Return the (X, Y) coordinate for the center point of the cell that contains the specified text.  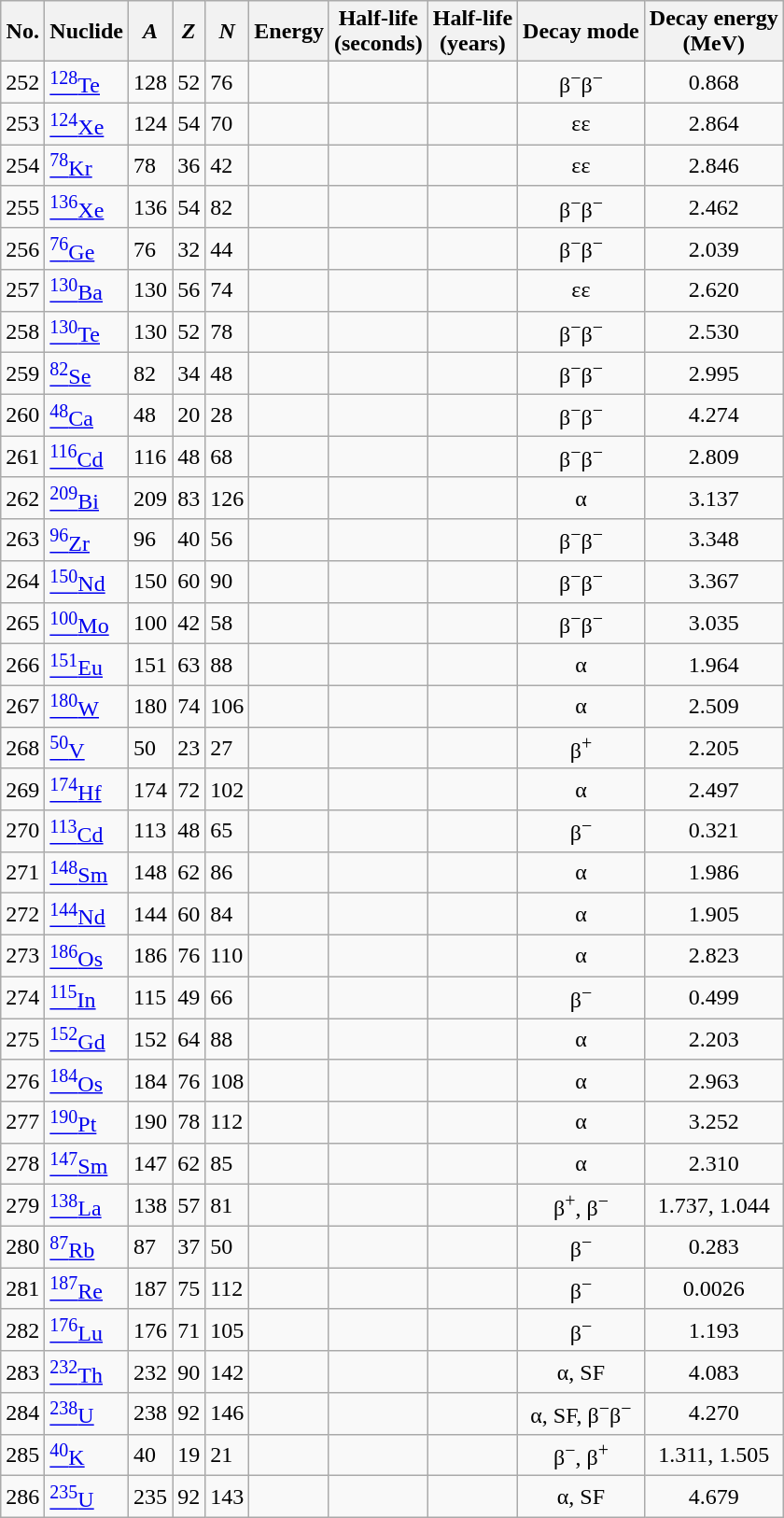
50V (87, 749)
235 (151, 1497)
144 (151, 915)
258 (22, 332)
262 (22, 499)
130Ba (87, 291)
115In (87, 997)
84 (228, 915)
36 (189, 166)
253 (22, 123)
1.737, 1.044 (713, 1206)
275 (22, 1040)
136Xe (87, 207)
130Te (87, 332)
152Gd (87, 1040)
100 (151, 624)
β+ (581, 749)
No. (22, 32)
152 (151, 1040)
190Pt (87, 1122)
0.321 (713, 831)
Nuclide (87, 32)
274 (22, 997)
4.679 (713, 1497)
264 (22, 581)
57 (189, 1206)
273 (22, 956)
128Te (87, 82)
2.846 (713, 166)
281 (22, 1288)
269 (22, 790)
148 (151, 872)
142 (228, 1372)
282 (22, 1329)
150Nd (87, 581)
96Zr (87, 540)
Energy (289, 32)
68 (228, 457)
4.274 (713, 415)
276 (22, 1081)
34 (189, 373)
148Sm (87, 872)
3.035 (713, 624)
2.039 (713, 248)
180W (87, 706)
63 (189, 665)
261 (22, 457)
143 (228, 1497)
257 (22, 291)
113 (151, 831)
151Eu (87, 665)
N (228, 32)
40K (87, 1455)
49 (189, 997)
232Th (87, 1372)
105 (228, 1329)
0.499 (713, 997)
2.530 (713, 332)
66 (228, 997)
209 (151, 499)
176 (151, 1329)
184Os (87, 1081)
21 (228, 1455)
254 (22, 166)
186 (151, 956)
85 (228, 1163)
82Se (87, 373)
190 (151, 1122)
1.905 (713, 915)
β+, β− (581, 1206)
270 (22, 831)
A (151, 32)
Z (189, 32)
277 (22, 1122)
86 (228, 872)
147Sm (87, 1163)
146 (228, 1413)
3.252 (713, 1122)
113Cd (87, 831)
2.509 (713, 706)
37 (189, 1247)
65 (228, 831)
0.0026 (713, 1288)
271 (22, 872)
2.995 (713, 373)
124Xe (87, 123)
32 (189, 248)
286 (22, 1497)
3.137 (713, 499)
2.864 (713, 123)
116Cd (87, 457)
138 (151, 1206)
285 (22, 1455)
72 (189, 790)
1.986 (713, 872)
187Re (87, 1288)
259 (22, 373)
238U (87, 1413)
180 (151, 706)
100Mo (87, 624)
2.823 (713, 956)
2.203 (713, 1040)
76Ge (87, 248)
87 (151, 1247)
3.367 (713, 581)
75 (189, 1288)
279 (22, 1206)
252 (22, 82)
19 (189, 1455)
136 (151, 207)
128 (151, 82)
115 (151, 997)
28 (228, 415)
0.868 (713, 82)
266 (22, 665)
232 (151, 1372)
44 (228, 248)
1.964 (713, 665)
263 (22, 540)
280 (22, 1247)
184 (151, 1081)
124 (151, 123)
150 (151, 581)
256 (22, 248)
260 (22, 415)
0.283 (713, 1247)
265 (22, 624)
278 (22, 1163)
58 (228, 624)
126 (228, 499)
2.205 (713, 749)
2.620 (713, 291)
116 (151, 457)
106 (228, 706)
Decay energy(MeV) (713, 32)
4.083 (713, 1372)
β−, β+ (581, 1455)
α, SF, β−β− (581, 1413)
3.348 (713, 540)
238 (151, 1413)
Half-life(seconds) (378, 32)
2.310 (713, 1163)
87Rb (87, 1247)
70 (228, 123)
108 (228, 1081)
284 (22, 1413)
Half-life(years) (472, 32)
Decay mode (581, 32)
138La (87, 1206)
27 (228, 749)
83 (189, 499)
96 (151, 540)
272 (22, 915)
23 (189, 749)
110 (228, 956)
1.311, 1.505 (713, 1455)
187 (151, 1288)
174 (151, 790)
176Lu (87, 1329)
268 (22, 749)
102 (228, 790)
1.193 (713, 1329)
209Bi (87, 499)
151 (151, 665)
174Hf (87, 790)
2.462 (713, 207)
2.497 (713, 790)
78Kr (87, 166)
186Os (87, 956)
147 (151, 1163)
283 (22, 1372)
2.809 (713, 457)
71 (189, 1329)
144Nd (87, 915)
81 (228, 1206)
64 (189, 1040)
20 (189, 415)
2.963 (713, 1081)
255 (22, 207)
235U (87, 1497)
267 (22, 706)
48Ca (87, 415)
4.270 (713, 1413)
